Return the (x, y) coordinate for the center point of the cell that contains the specified text.  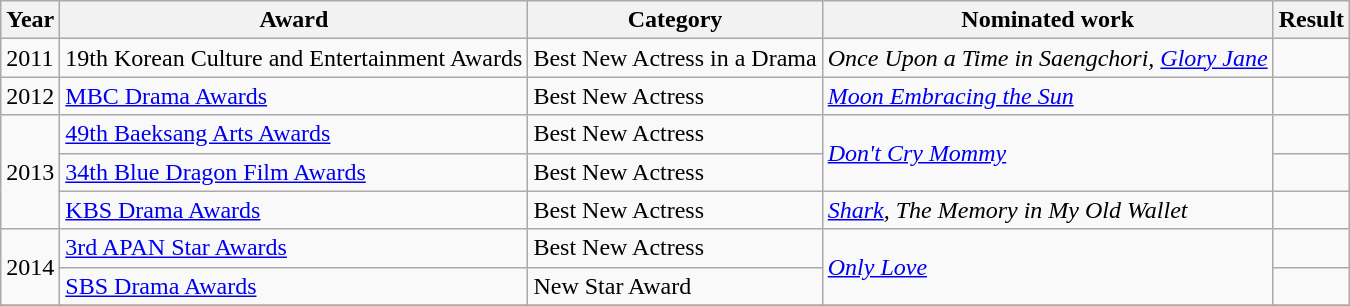
49th Baeksang Arts Awards (294, 134)
Shark, The Memory in My Old Wallet (1048, 210)
Category (675, 20)
2013 (30, 172)
Only Love (1048, 267)
Award (294, 20)
34th Blue Dragon Film Awards (294, 172)
2014 (30, 267)
3rd APAN Star Awards (294, 248)
2012 (30, 96)
Nominated work (1048, 20)
MBC Drama Awards (294, 96)
Year (30, 20)
KBS Drama Awards (294, 210)
Best New Actress in a Drama (675, 58)
Result (1311, 20)
Don't Cry Mommy (1048, 153)
Moon Embracing the Sun (1048, 96)
SBS Drama Awards (294, 286)
19th Korean Culture and Entertainment Awards (294, 58)
2011 (30, 58)
New Star Award (675, 286)
Once Upon a Time in Saengchori, Glory Jane (1048, 58)
